Return the [x, y] coordinate for the center point of the cell that contains the specified text.  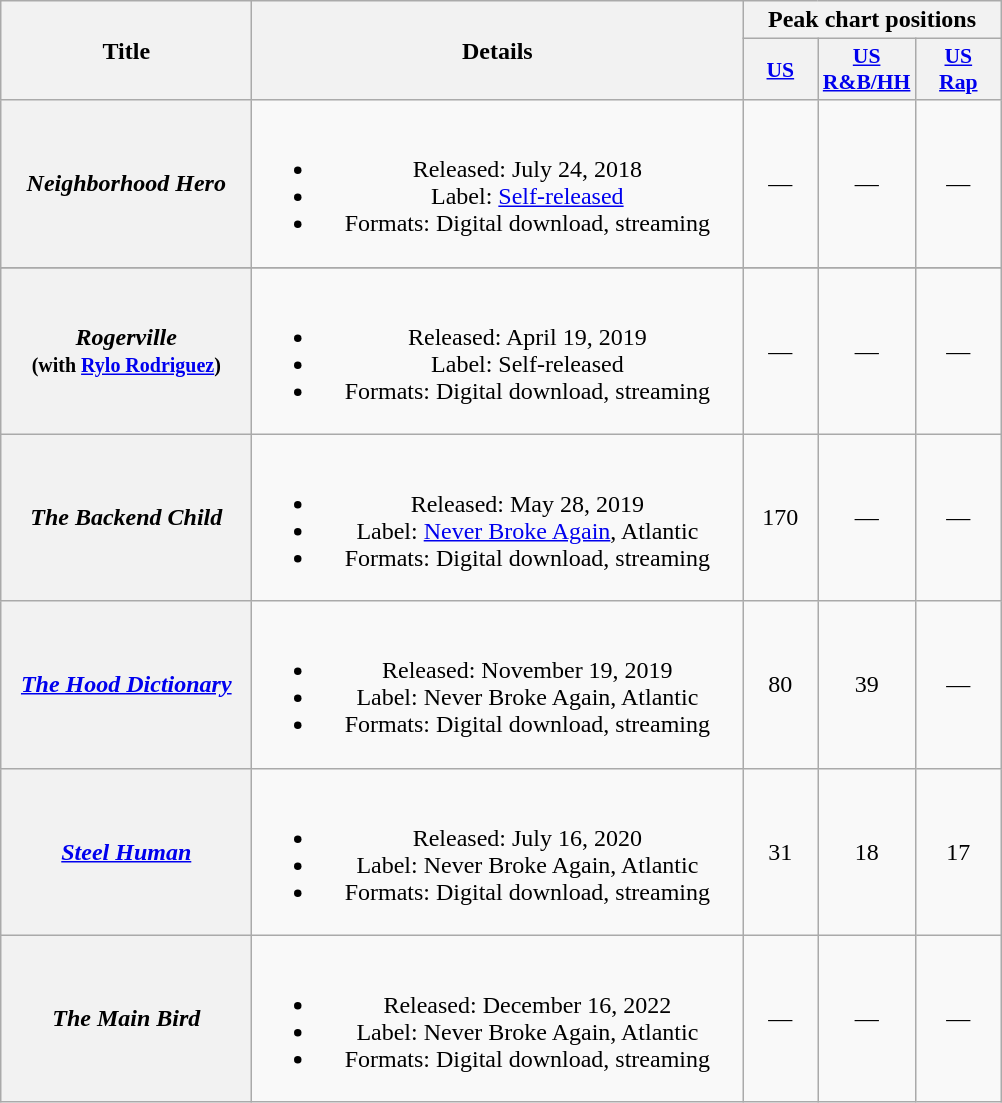
31 [780, 852]
Title [126, 50]
The Backend Child [126, 518]
Neighborhood Hero [126, 184]
USR&B/HH [867, 70]
Released: July 16, 2020Label: Never Broke Again, AtlanticFormats: Digital download, streaming [498, 852]
The Hood Dictionary [126, 684]
US [780, 70]
Peak chart positions [872, 20]
170 [780, 518]
39 [867, 684]
17 [958, 852]
The Main Bird [126, 1018]
Steel Human [126, 852]
80 [780, 684]
Released: July 24, 2018Label: Self-releasedFormats: Digital download, streaming [498, 184]
18 [867, 852]
Rogerville(with Rylo Rodriguez) [126, 350]
USRap [958, 70]
Released: December 16, 2022Label: Never Broke Again, AtlanticFormats: Digital download, streaming [498, 1018]
Released: November 19, 2019Label: Never Broke Again, AtlanticFormats: Digital download, streaming [498, 684]
Released: May 28, 2019Label: Never Broke Again, AtlanticFormats: Digital download, streaming [498, 518]
Details [498, 50]
Released: April 19, 2019Label: Self-releasedFormats: Digital download, streaming [498, 350]
